Determine the (X, Y) coordinate at the center of the cell enclosing the given text.  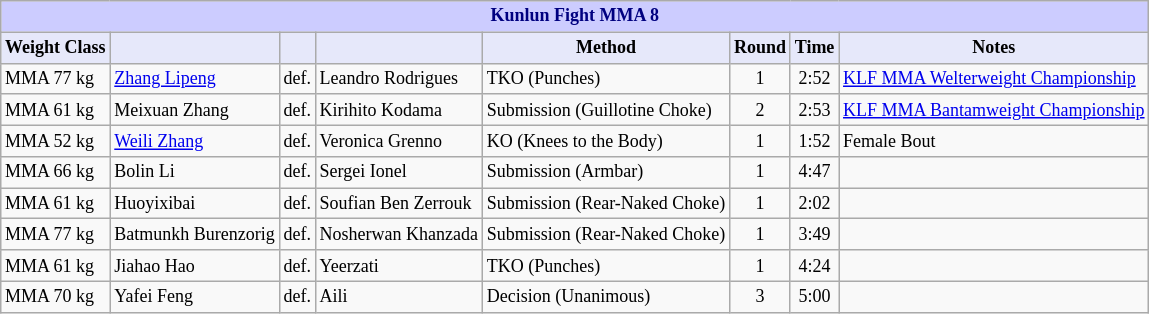
KLF MMA Bantamweight Championship (994, 110)
1:52 (814, 140)
Submission (Guillotine Choke) (606, 110)
Sergei Ionel (398, 172)
Decision (Unanimous) (606, 296)
Nosherwan Khanzada (398, 234)
3 (760, 296)
Submission (Armbar) (606, 172)
Bolin Li (194, 172)
2:52 (814, 78)
Huoyixibai (194, 204)
Yeerzati (398, 266)
Soufian Ben Zerrouk (398, 204)
Meixuan Zhang (194, 110)
Weili Zhang (194, 140)
Notes (994, 48)
KLF MMA Welterweight Championship (994, 78)
2:02 (814, 204)
4:47 (814, 172)
Method (606, 48)
KO (Knees to the Body) (606, 140)
Zhang Lipeng (194, 78)
Kunlun Fight MMA 8 (575, 16)
2 (760, 110)
Time (814, 48)
Kirihito Kodama (398, 110)
2:53 (814, 110)
MMA 70 kg (56, 296)
Jiahao Hao (194, 266)
Aili (398, 296)
5:00 (814, 296)
4:24 (814, 266)
Female Bout (994, 140)
Veronica Grenno (398, 140)
Weight Class (56, 48)
Batmunkh Burenzorig (194, 234)
Round (760, 48)
MMA 66 kg (56, 172)
MMA 52 kg (56, 140)
Yafei Feng (194, 296)
Leandro Rodrigues (398, 78)
3:49 (814, 234)
